Locate the cell with the specified text and output its [X, Y] center coordinate. 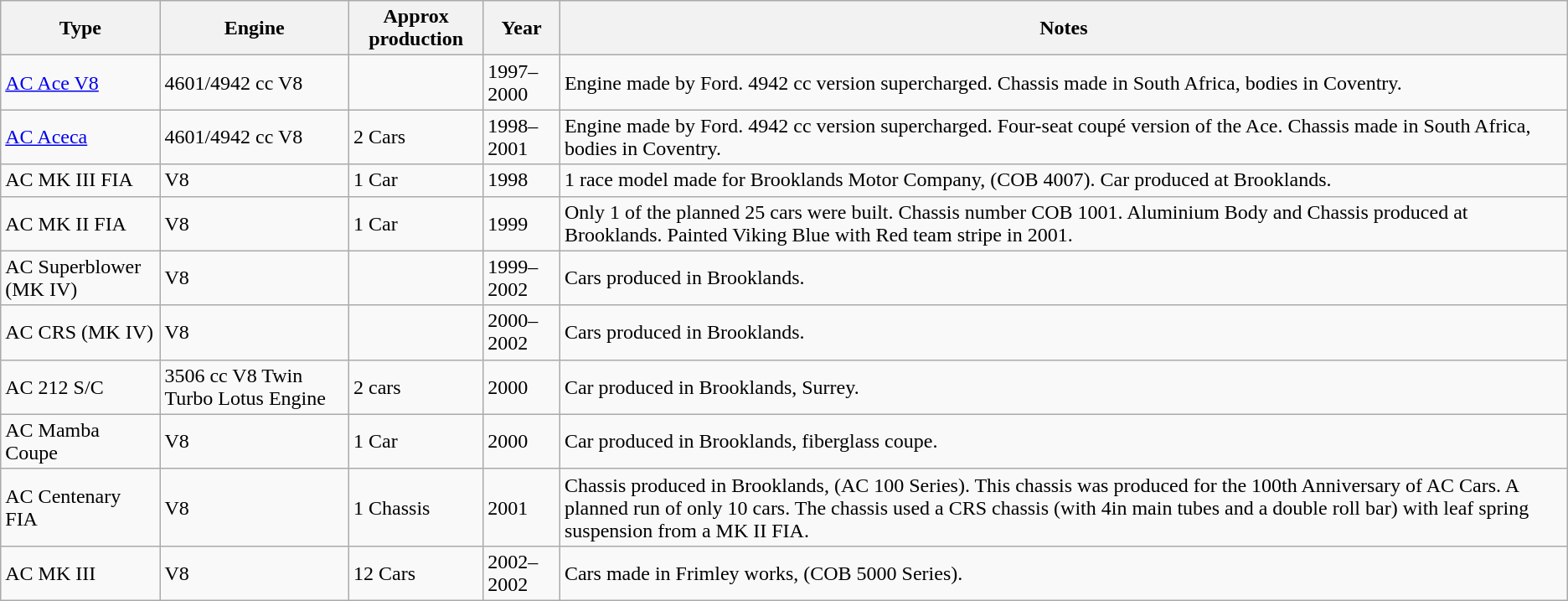
1 race model made for Brooklands Motor Company, (COB 4007). Car produced at Brooklands. [1064, 180]
1997–2000 [522, 82]
Approx production [416, 28]
1999 [522, 223]
1999–2002 [522, 278]
1998–2001 [522, 137]
AC Mamba Coupe [80, 441]
2 cars [416, 387]
AC MK III [80, 573]
Engine [255, 28]
Year [522, 28]
AC MK II FIA [80, 223]
AC Aceca [80, 137]
1 Chassis [416, 507]
Car produced in Brooklands, Surrey. [1064, 387]
Engine made by Ford. 4942 cc version supercharged. Four-seat coupé version of the Ace. Chassis made in South Africa, bodies in Coventry. [1064, 137]
2001 [522, 507]
Notes [1064, 28]
AC Superblower (MK IV) [80, 278]
Type [80, 28]
AC Centenary FIA [80, 507]
AC MK III FIA [80, 180]
2002–2002 [522, 573]
Cars made in Frimley works, (COB 5000 Series). [1064, 573]
2000–2002 [522, 332]
AC 212 S/C [80, 387]
AC Ace V8 [80, 82]
AC CRS (MK IV) [80, 332]
1998 [522, 180]
3506 cc V8 Twin Turbo Lotus Engine [255, 387]
Engine made by Ford. 4942 cc version supercharged. Chassis made in South Africa, bodies in Coventry. [1064, 82]
12 Cars [416, 573]
2 Cars [416, 137]
Car produced in Brooklands, fiberglass coupe. [1064, 441]
